Determine the [X, Y] coordinate at the center of the cell enclosing the given text.  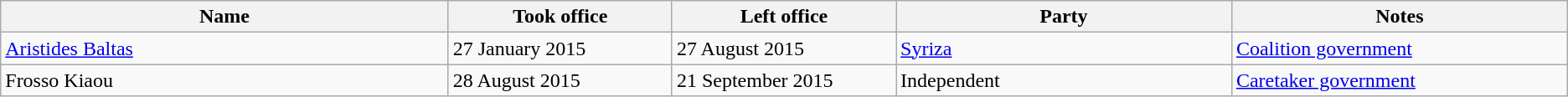
Coalition government [1399, 48]
Aristides Baltas [224, 48]
21 September 2015 [784, 80]
Party [1064, 17]
Syriza [1064, 48]
27 August 2015 [784, 48]
27 January 2015 [560, 48]
Frosso Kiaou [224, 80]
Notes [1399, 17]
Caretaker government [1399, 80]
Independent [1064, 80]
28 August 2015 [560, 80]
Took office [560, 17]
Name [224, 17]
Left office [784, 17]
